Scan for the cell matching the given text and deliver its [X, Y] coordinate at center. 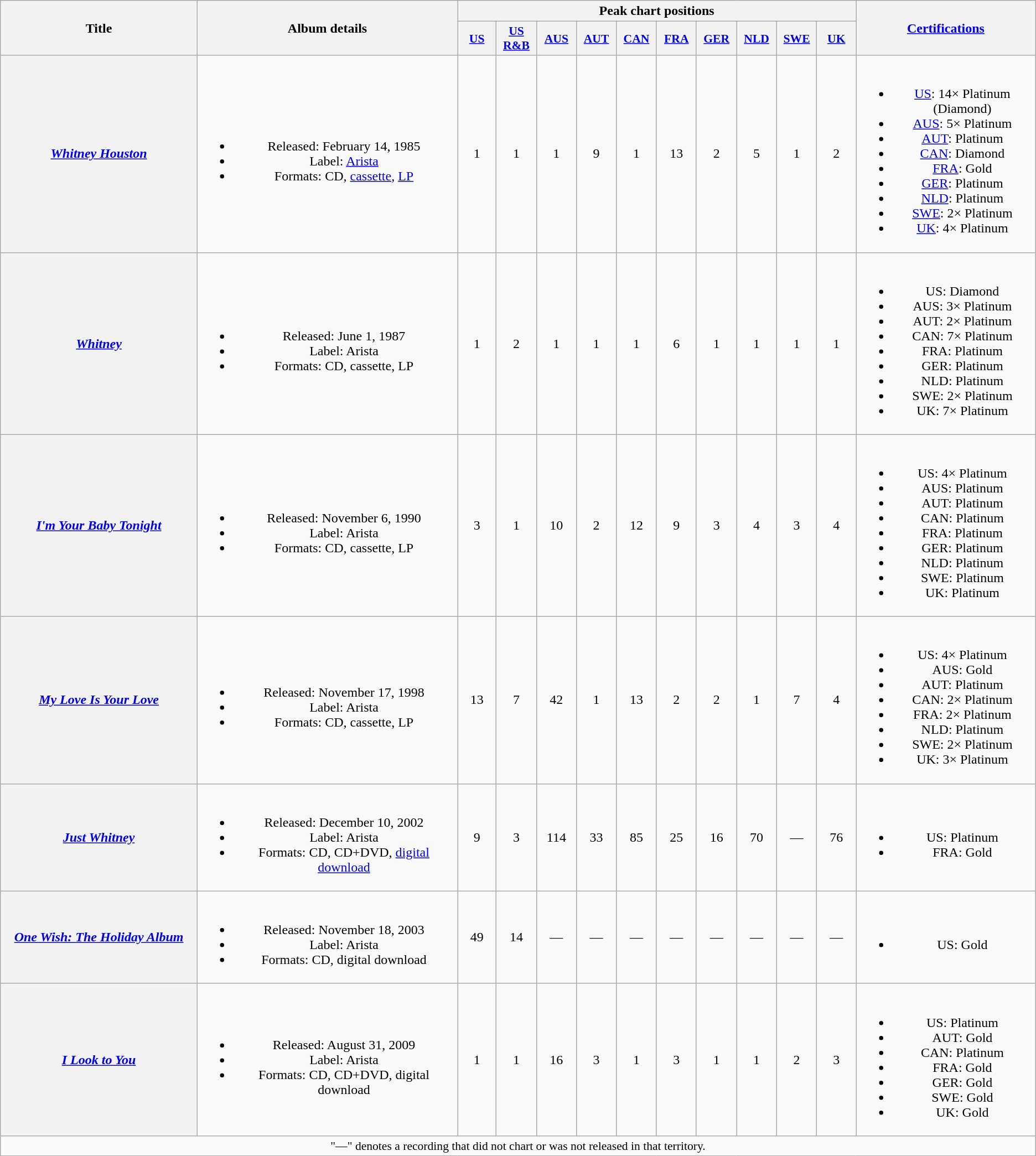
AUT [596, 39]
US R&B [517, 39]
US: 4× PlatinumAUS: GoldAUT: PlatinumCAN: 2× PlatinumFRA: 2× PlatinumNLD: PlatinumSWE: 2× PlatinumUK: 3× Platinum [946, 700]
I'm Your Baby Tonight [99, 526]
Certifications [946, 28]
5 [757, 154]
70 [757, 837]
Peak chart positions [657, 11]
CAN [636, 39]
Whitney Houston [99, 154]
49 [477, 937]
Whitney [99, 343]
85 [636, 837]
Released: November 18, 2003Label: AristaFormats: CD, digital download [327, 937]
Released: August 31, 2009Label: AristaFormats: CD, CD+DVD, digitaldownload [327, 1059]
My Love Is Your Love [99, 700]
10 [556, 526]
NLD [757, 39]
14 [517, 937]
"—" denotes a recording that did not chart or was not released in that territory. [518, 1145]
114 [556, 837]
Released: December 10, 2002Label: AristaFormats: CD, CD+DVD, digitaldownload [327, 837]
GER [716, 39]
US [477, 39]
Released: November 17, 1998Label: AristaFormats: CD, cassette, LP [327, 700]
Title [99, 28]
Released: November 6, 1990Label: AristaFormats: CD, cassette, LP [327, 526]
Just Whitney [99, 837]
US: PlatinumFRA: Gold [946, 837]
AUS [556, 39]
12 [636, 526]
Album details [327, 28]
42 [556, 700]
FRA [676, 39]
SWE [797, 39]
Released: February 14, 1985Label: AristaFormats: CD, cassette, LP [327, 154]
I Look to You [99, 1059]
UK [837, 39]
US: PlatinumAUT: GoldCAN: PlatinumFRA: GoldGER: GoldSWE: GoldUK: Gold [946, 1059]
US: 4× PlatinumAUS: PlatinumAUT: PlatinumCAN: PlatinumFRA: PlatinumGER: PlatinumNLD: PlatinumSWE: PlatinumUK: Platinum [946, 526]
25 [676, 837]
6 [676, 343]
US: 14× Platinum (Diamond)AUS: 5× PlatinumAUT: PlatinumCAN: DiamondFRA: GoldGER: PlatinumNLD: PlatinumSWE: 2× PlatinumUK: 4× Platinum [946, 154]
US: Gold [946, 937]
76 [837, 837]
Released: June 1, 1987Label: AristaFormats: CD, cassette, LP [327, 343]
One Wish: The Holiday Album [99, 937]
33 [596, 837]
US: DiamondAUS: 3× PlatinumAUT: 2× PlatinumCAN: 7× PlatinumFRA: PlatinumGER: PlatinumNLD: PlatinumSWE: 2× PlatinumUK: 7× Platinum [946, 343]
